Capture the cell that displays the provided text and extract its [X, Y] central coordinate. 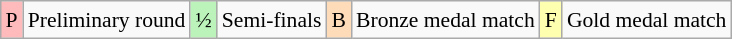
Preliminary round [107, 20]
F [551, 20]
P [12, 20]
Bronze medal match [446, 20]
B [338, 20]
½ [203, 20]
Semi-finals [272, 20]
Gold medal match [647, 20]
